Pinpoint the cell where the given text exists, returning its (x, y) midpoint coordinate. 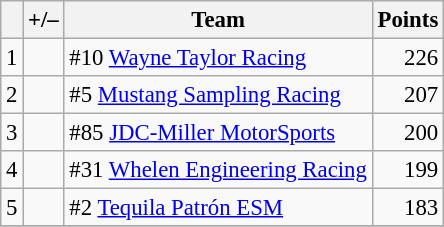
#5 Mustang Sampling Racing (218, 95)
Team (218, 20)
#85 JDC-Miller MotorSports (218, 133)
#31 Whelen Engineering Racing (218, 170)
#2 Tequila Patrón ESM (218, 208)
183 (408, 208)
5 (12, 208)
+/– (44, 20)
4 (12, 170)
1 (12, 58)
3 (12, 133)
Points (408, 20)
2 (12, 95)
#10 Wayne Taylor Racing (218, 58)
199 (408, 170)
200 (408, 133)
226 (408, 58)
207 (408, 95)
